Determine the (x, y) coordinate at the center of the cell enclosing the given text.  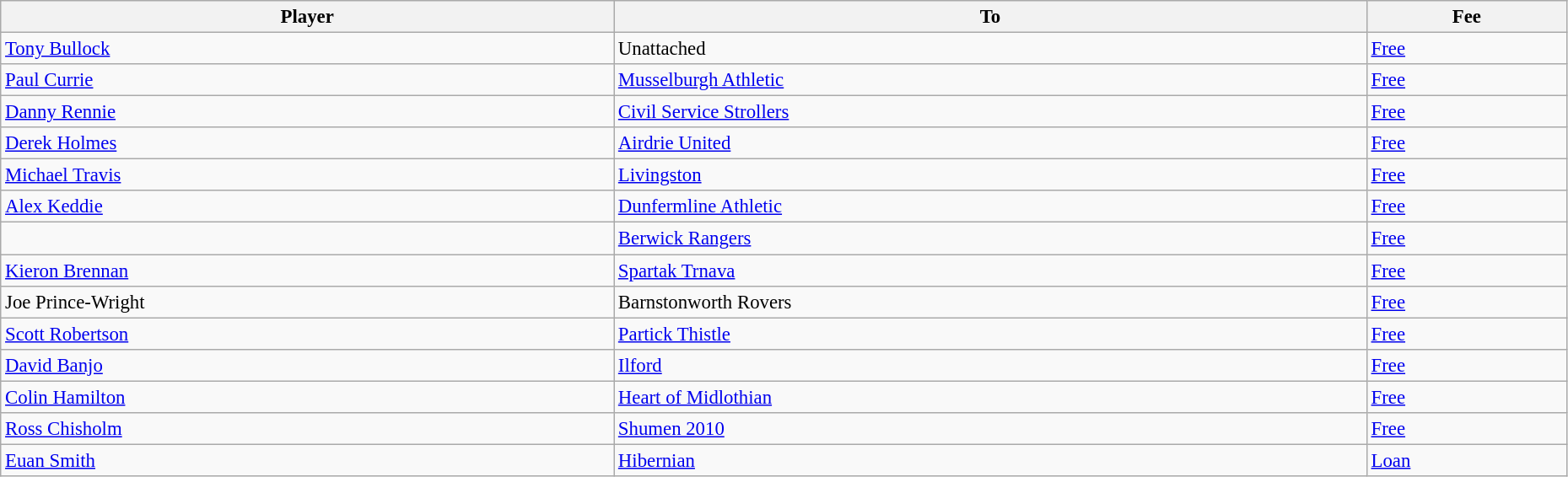
David Banjo (307, 365)
To (990, 17)
Colin Hamilton (307, 397)
Derek Holmes (307, 143)
Shumen 2010 (990, 429)
Berwick Rangers (990, 238)
Player (307, 17)
Hibernian (990, 460)
Barnstonworth Rovers (990, 302)
Unattached (990, 49)
Kieron Brennan (307, 271)
Livingston (990, 175)
Tony Bullock (307, 49)
Euan Smith (307, 460)
Danny Rennie (307, 112)
Loan (1466, 460)
Airdrie United (990, 143)
Ilford (990, 365)
Alex Keddie (307, 206)
Partick Thistle (990, 334)
Ross Chisholm (307, 429)
Paul Currie (307, 80)
Spartak Trnava (990, 271)
Fee (1466, 17)
Musselburgh Athletic (990, 80)
Joe Prince-Wright (307, 302)
Heart of Midlothian (990, 397)
Scott Robertson (307, 334)
Dunfermline Athletic (990, 206)
Michael Travis (307, 175)
Civil Service Strollers (990, 112)
